Detect which cell encompasses the target text, then output its (X, Y) center coordinate. 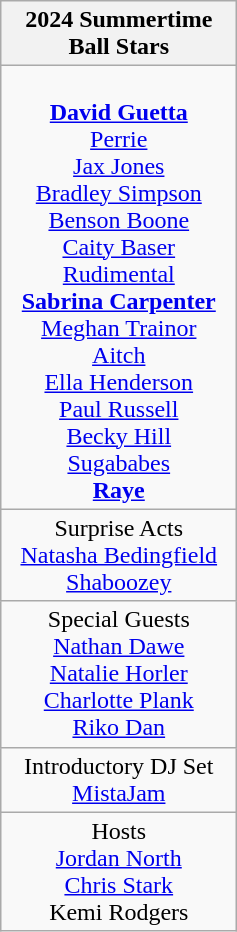
Introductory DJ SetMistaJam (119, 780)
HostsJordan NorthChris StarkKemi Rodgers (119, 872)
Special GuestsNathan DaweNatalie HorlerCharlotte PlankRiko Dan (119, 674)
2024 Summertime Ball Stars (119, 34)
Surprise ActsNatasha BedingfieldShaboozey (119, 555)
